Provide the [x, y] coordinate of the cell's center where the given text is located.  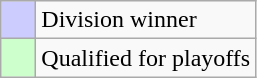
Qualified for playoffs [146, 58]
Division winner [146, 20]
